Capture the cell that displays the provided text and extract its [x, y] central coordinate. 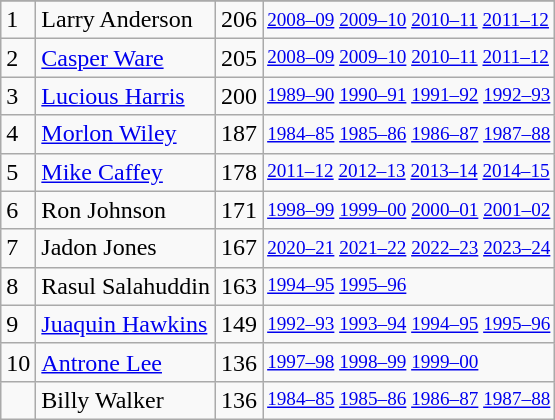
206 [240, 20]
5 [18, 172]
200 [240, 96]
171 [240, 210]
Ron Johnson [126, 210]
10 [18, 362]
3 [18, 96]
1992–93 1993–94 1994–95 1995–96 [409, 324]
163 [240, 286]
187 [240, 134]
2 [18, 58]
Mike Caffey [126, 172]
9 [18, 324]
149 [240, 324]
Billy Walker [126, 400]
1989–90 1990–91 1991–92 1992–93 [409, 96]
205 [240, 58]
Casper Ware [126, 58]
1998–99 1999–00 2000–01 2001–02 [409, 210]
2011–12 2012–13 2013–14 2014–15 [409, 172]
1994–95 1995–96 [409, 286]
178 [240, 172]
Rasul Salahuddin [126, 286]
Larry Anderson [126, 20]
167 [240, 248]
4 [18, 134]
2020–21 2021–22 2022–23 2023–24 [409, 248]
Jadon Jones [126, 248]
Morlon Wiley [126, 134]
7 [18, 248]
Antrone Lee [126, 362]
8 [18, 286]
Juaquin Hawkins [126, 324]
1997–98 1998–99 1999–00 [409, 362]
1 [18, 20]
Lucious Harris [126, 96]
6 [18, 210]
